Search for the cell housing the specified text and yield its [x, y] center coordinate. 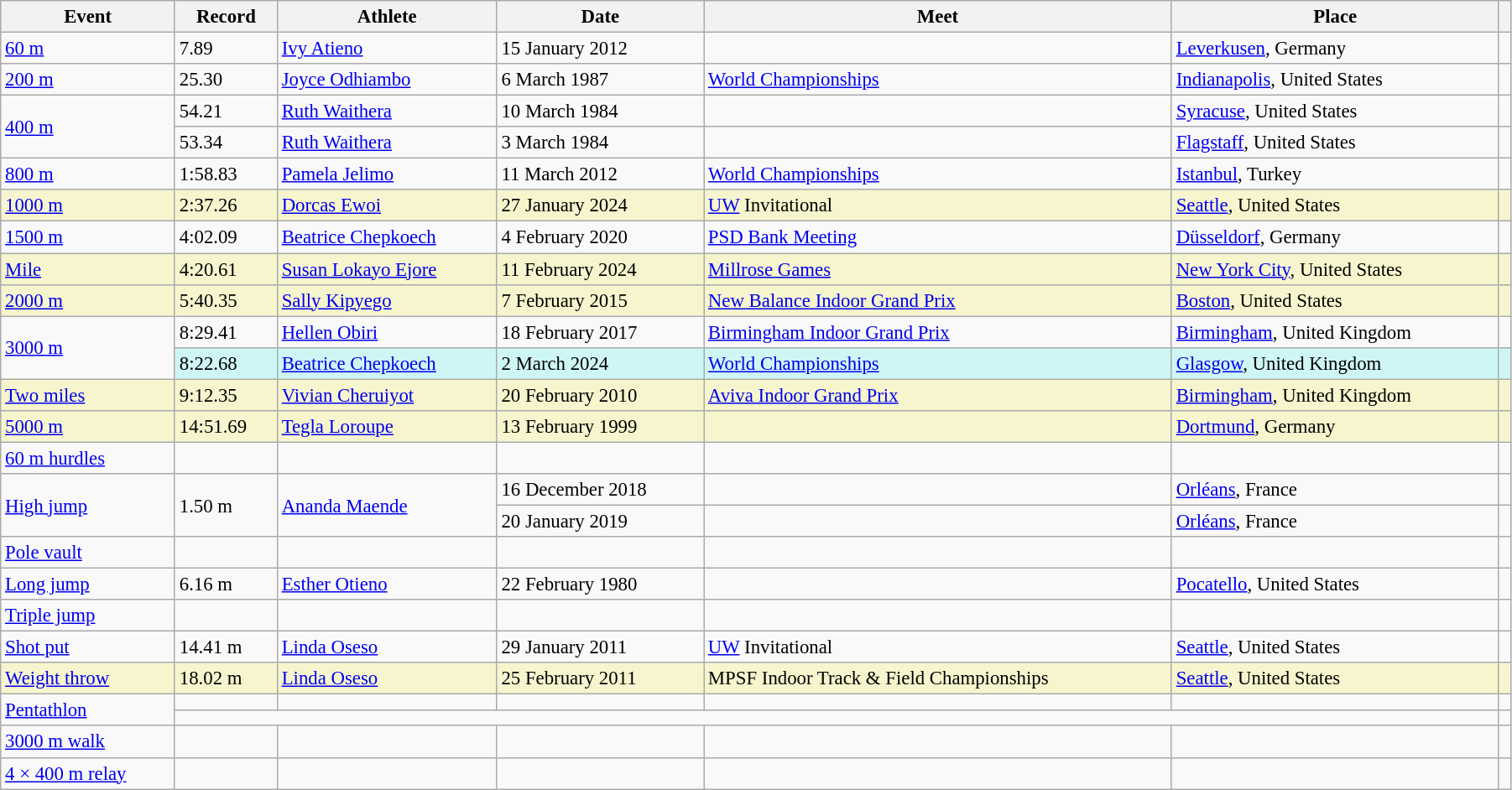
4:20.61 [226, 269]
3 March 1984 [600, 143]
18.02 m [226, 678]
8:29.41 [226, 332]
Tegla Loroupe [387, 427]
20 February 2010 [600, 395]
Ivy Atieno [387, 49]
2000 m [88, 300]
Boston, United States [1335, 300]
Two miles [88, 395]
800 m [88, 174]
Flagstaff, United States [1335, 143]
2:37.26 [226, 205]
8:22.68 [226, 363]
11 March 2012 [600, 174]
Triple jump [88, 616]
Meet [938, 17]
7.89 [226, 49]
Millrose Games [938, 269]
New York City, United States [1335, 269]
Athlete [387, 17]
Dorcas Ewoi [387, 205]
Aviva Indoor Grand Prix [938, 395]
3000 m walk [88, 742]
Düsseldorf, Germany [1335, 237]
Vivian Cheruiyot [387, 395]
Date [600, 17]
60 m hurdles [88, 458]
High jump [88, 505]
54.21 [226, 112]
Pocatello, United States [1335, 585]
53.34 [226, 143]
Event [88, 17]
1500 m [88, 237]
Istanbul, Turkey [1335, 174]
Susan Lokayo Ejore [387, 269]
1000 m [88, 205]
Indianapolis, United States [1335, 80]
1:58.83 [226, 174]
29 January 2011 [600, 647]
15 January 2012 [600, 49]
14.41 m [226, 647]
Weight throw [88, 678]
Birmingham Indoor Grand Prix [938, 332]
16 December 2018 [600, 490]
9:12.35 [226, 395]
Ananda Maende [387, 505]
5:40.35 [226, 300]
4 February 2020 [600, 237]
6 March 1987 [600, 80]
5000 m [88, 427]
20 January 2019 [600, 521]
Long jump [88, 585]
Pentathlon [88, 710]
Dortmund, Germany [1335, 427]
Record [226, 17]
4 × 400 m relay [88, 773]
7 February 2015 [600, 300]
60 m [88, 49]
Leverkusen, Germany [1335, 49]
Sally Kipyego [387, 300]
25 February 2011 [600, 678]
Shot put [88, 647]
18 February 2017 [600, 332]
27 January 2024 [600, 205]
Joyce Odhiambo [387, 80]
Hellen Obiri [387, 332]
PSD Bank Meeting [938, 237]
14:51.69 [226, 427]
Mile [88, 269]
10 March 1984 [600, 112]
Place [1335, 17]
2 March 2024 [600, 363]
Pole vault [88, 553]
25.30 [226, 80]
Glasgow, United Kingdom [1335, 363]
MPSF Indoor Track & Field Championships [938, 678]
13 February 1999 [600, 427]
Pamela Jelimo [387, 174]
6.16 m [226, 585]
200 m [88, 80]
New Balance Indoor Grand Prix [938, 300]
Syracuse, United States [1335, 112]
11 February 2024 [600, 269]
4:02.09 [226, 237]
Esther Otieno [387, 585]
3000 m [88, 347]
22 February 1980 [600, 585]
1.50 m [226, 505]
400 m [88, 127]
